Identify which cell holds the provided text, then report its (x, y) central coordinate. 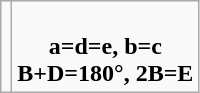
a=d=e, b=cB+D=180°, 2B=E (106, 47)
